Pinpoint the cell where the given text exists, returning its (x, y) midpoint coordinate. 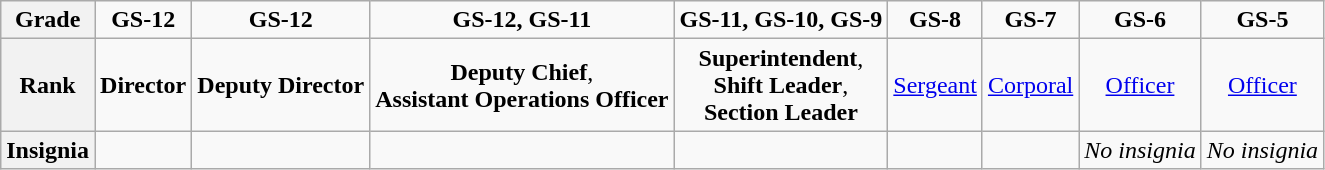
GS-7 (1030, 20)
Sergeant (936, 85)
Superintendent,Shift Leader,Section Leader (781, 85)
GS-8 (936, 20)
Deputy Chief,Assistant Operations Officer (522, 85)
Director (144, 85)
Rank (48, 85)
GS-12, GS-11 (522, 20)
Corporal (1030, 85)
GS-6 (1140, 20)
GS-5 (1262, 20)
GS-11, GS-10, GS-9 (781, 20)
Insignia (48, 150)
Deputy Director (281, 85)
Grade (48, 20)
